Scan for the cell matching the given text and deliver its (x, y) coordinate at center. 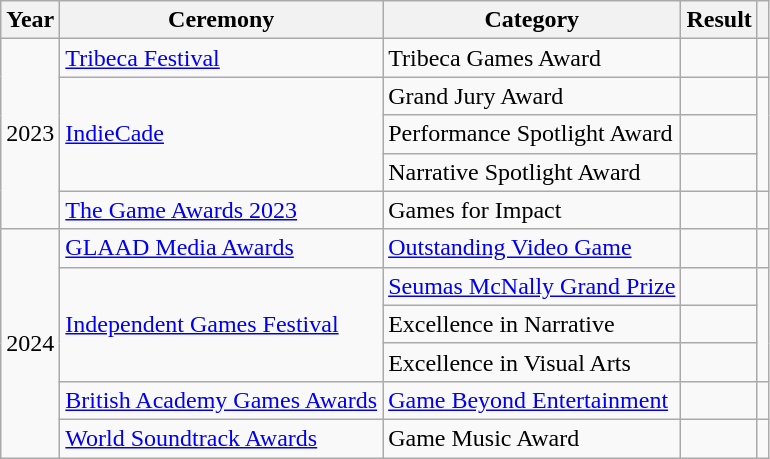
Excellence in Visual Arts (532, 362)
Narrative Spotlight Award (532, 172)
2024 (30, 343)
British Academy Games Awards (222, 400)
GLAAD Media Awards (222, 248)
IndieCade (222, 134)
Games for Impact (532, 210)
World Soundtrack Awards (222, 438)
Year (30, 20)
Seumas McNally Grand Prize (532, 286)
Outstanding Video Game (532, 248)
Category (532, 20)
Ceremony (222, 20)
Game Beyond Entertainment (532, 400)
The Game Awards 2023 (222, 210)
Tribeca Festival (222, 58)
Independent Games Festival (222, 324)
Grand Jury Award (532, 96)
Performance Spotlight Award (532, 134)
Result (719, 20)
Game Music Award (532, 438)
Tribeca Games Award (532, 58)
2023 (30, 134)
Excellence in Narrative (532, 324)
